Extract the [x, y] coordinate from the center of the cell holding the provided text.  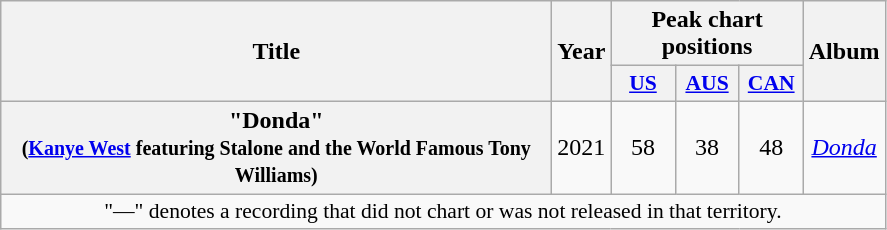
"—" denotes a recording that did not chart or was not released in that territory. [443, 212]
Year [582, 52]
"Donda"(Kanye West featuring Stalone and the World Famous Tony Williams) [276, 147]
Donda [844, 147]
58 [643, 147]
Title [276, 52]
38 [707, 147]
48 [771, 147]
Peak chart positions [707, 34]
US [643, 84]
Album [844, 52]
CAN [771, 84]
2021 [582, 147]
AUS [707, 84]
